Provide the [X, Y] coordinate of the cell's center where the given text is located.  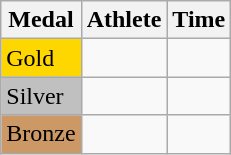
Medal [41, 20]
Bronze [41, 134]
Silver [41, 96]
Gold [41, 58]
Athlete [124, 20]
Time [199, 20]
